From the cell containing the given text, extract its center point as [x, y] coordinate. 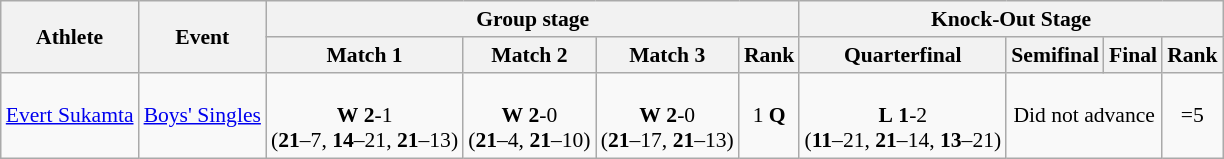
Match 3 [668, 55]
=5 [1192, 116]
L 1-2 (11–21, 21–14, 13–21) [902, 116]
W 2-0 (21–4, 21–10) [529, 116]
Final [1133, 55]
Event [202, 36]
Group stage [532, 19]
W 2-0 (21–17, 21–13) [668, 116]
Knock-Out Stage [1010, 19]
1 Q [770, 116]
Match 2 [529, 55]
W 2-1 (21–7, 14–21, 21–13) [364, 116]
Quarterfinal [902, 55]
Boys' Singles [202, 116]
Evert Sukamta [70, 116]
Did not advance [1084, 116]
Athlete [70, 36]
Match 1 [364, 55]
Semifinal [1055, 55]
